Extract the (X, Y) coordinate from the center of the cell holding the provided text.  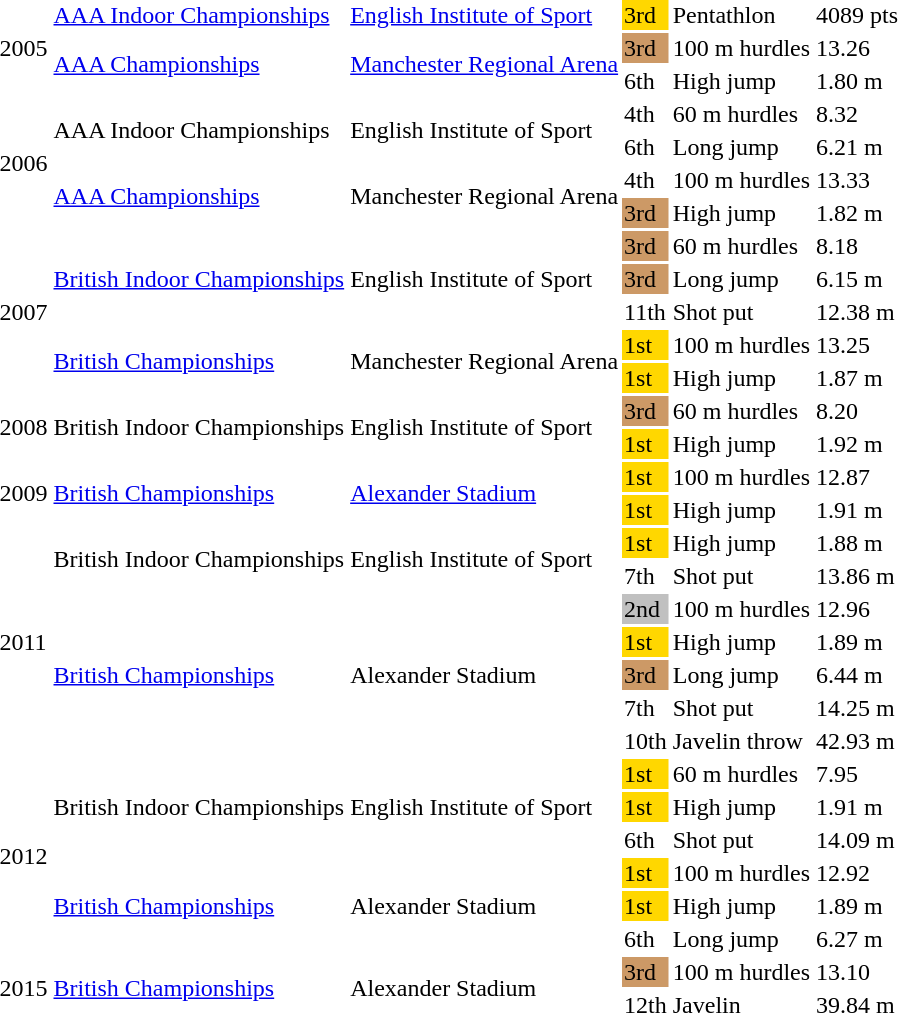
10th (646, 741)
11th (646, 312)
Pentathlon (741, 15)
2nd (646, 609)
Javelin throw (741, 741)
